Determine the [x, y] coordinate at the center of the cell enclosing the given text.  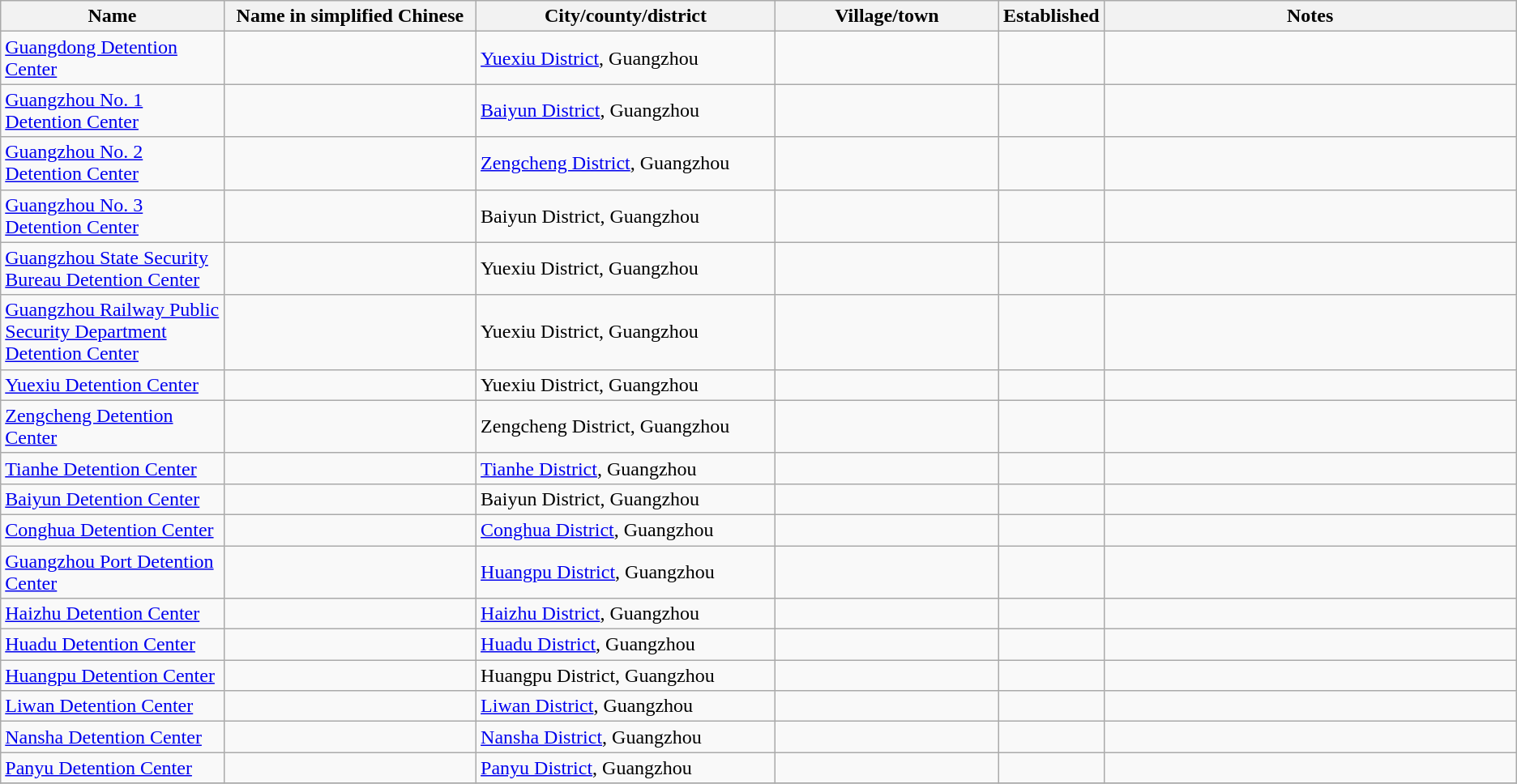
Guangzhou State Security Bureau Detention Center [113, 269]
Huangpu Detention Center [113, 675]
Guangzhou Railway Public Security Department Detention Center [113, 332]
Panyu Detention Center [113, 768]
Established [1051, 16]
Notes [1310, 16]
Village/town [887, 16]
Guangzhou No. 2 Detention Center [113, 164]
Guangzhou No. 1 Detention Center [113, 110]
Liwan Detention Center [113, 706]
Zengcheng Detention Center [113, 426]
Yuexiu Detention Center [113, 385]
Liwan District, Guangzhou [626, 706]
City/county/district [626, 16]
Huadu District, Guangzhou [626, 645]
Baiyun Detention Center [113, 499]
Panyu District, Guangzhou [626, 768]
Guangzhou Port Detention Center [113, 572]
Tianhe Detention Center [113, 468]
Huadu Detention Center [113, 645]
Haizhu Detention Center [113, 614]
Conghua District, Guangzhou [626, 530]
Name [113, 16]
Guangdong Detention Center [113, 58]
Name in simplified Chinese [350, 16]
Nansha Detention Center [113, 737]
Conghua Detention Center [113, 530]
Tianhe District, Guangzhou [626, 468]
Guangzhou No. 3 Detention Center [113, 215]
Haizhu District, Guangzhou [626, 614]
Nansha District, Guangzhou [626, 737]
